Scan for the cell matching the given text and deliver its (x, y) coordinate at center. 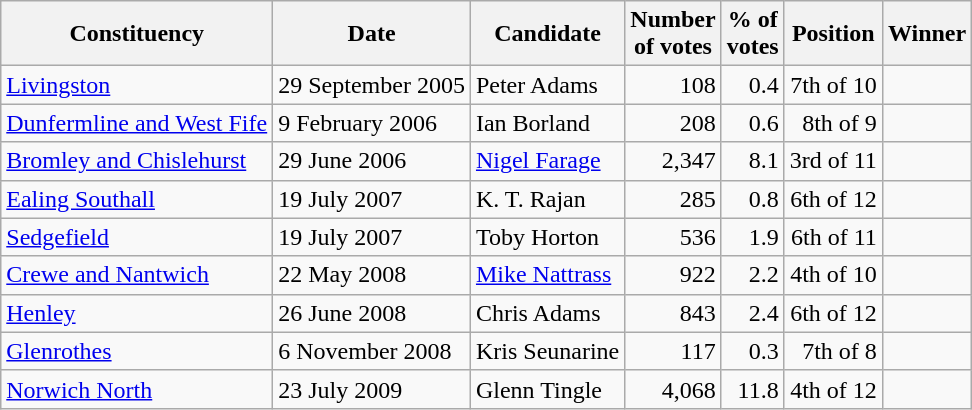
2.2 (752, 275)
26 June 2008 (372, 313)
Glenrothes (137, 351)
Toby Horton (547, 237)
Glenn Tingle (547, 389)
29 September 2005 (372, 85)
Crewe and Nantwich (137, 275)
Henley (137, 313)
2,347 (673, 161)
1.9 (752, 237)
K. T. Rajan (547, 199)
Dunfermline and West Fife (137, 123)
285 (673, 199)
2.4 (752, 313)
Kris Seunarine (547, 351)
108 (673, 85)
0.3 (752, 351)
4th of 10 (833, 275)
0.4 (752, 85)
922 (673, 275)
23 July 2009 (372, 389)
Chris Adams (547, 313)
0.8 (752, 199)
Mike Nattrass (547, 275)
208 (673, 123)
7th of 10 (833, 85)
Nigel Farage (547, 161)
Ealing Southall (137, 199)
536 (673, 237)
29 June 2006 (372, 161)
Date (372, 34)
Bromley and Chislehurst (137, 161)
Livingston (137, 85)
843 (673, 313)
0.6 (752, 123)
3rd of 11 (833, 161)
Ian Borland (547, 123)
Sedgefield (137, 237)
Position (833, 34)
Constituency (137, 34)
Numberof votes (673, 34)
8.1 (752, 161)
4th of 12 (833, 389)
11.8 (752, 389)
4,068 (673, 389)
8th of 9 (833, 123)
Peter Adams (547, 85)
% ofvotes (752, 34)
Winner (926, 34)
Norwich North (137, 389)
117 (673, 351)
6th of 11 (833, 237)
7th of 8 (833, 351)
22 May 2008 (372, 275)
6 November 2008 (372, 351)
9 February 2006 (372, 123)
Candidate (547, 34)
